Search for the cell housing the specified text and yield its (X, Y) center coordinate. 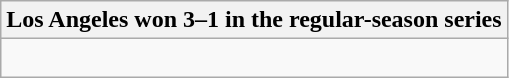
Los Angeles won 3–1 in the regular-season series (254, 20)
